For the text-containing cell, return its midpoint in (x, y) coordinate format. 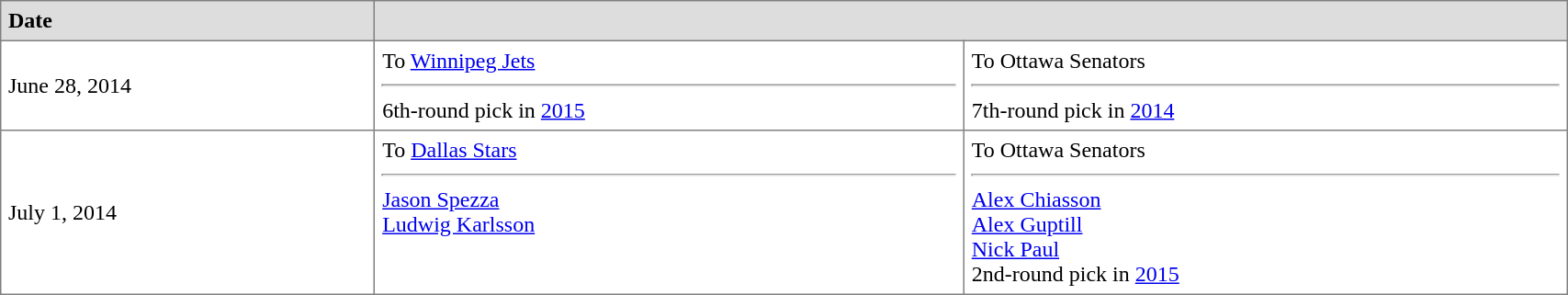
To Ottawa Senators7th-round pick in 2014 (1266, 85)
To Winnipeg Jets6th-round pick in 2015 (670, 85)
June 28, 2014 (187, 85)
To Ottawa Senators Alex ChiassonAlex GuptillNick Paul2nd-round pick in 2015 (1266, 212)
July 1, 2014 (187, 212)
To Dallas StarsJason SpezzaLudwig Karlsson (670, 212)
Date (187, 21)
